Scan for the cell matching the given text and deliver its [x, y] coordinate at center. 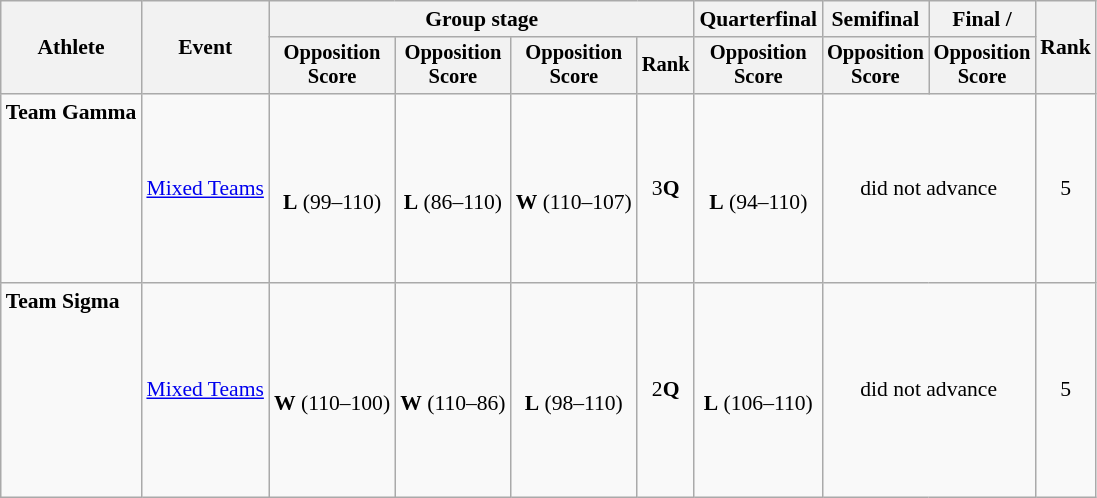
L (99–110) [332, 188]
W (110–86) [452, 390]
L (98–110) [574, 390]
3Q [666, 188]
Team Sigma [72, 390]
Semifinal [876, 19]
2Q [666, 390]
Quarterfinal [758, 19]
W (110–100) [332, 390]
L (94–110) [758, 188]
Athlete [72, 48]
Final / [982, 19]
Event [205, 48]
L (106–110) [758, 390]
W (110–107) [574, 188]
Team Gamma [72, 188]
Group stage [482, 19]
L (86–110) [452, 188]
